Return [X, Y] of the center of cell containing provided text 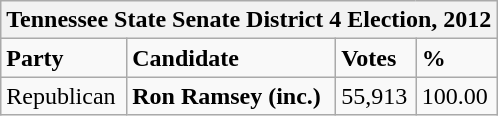
% [456, 58]
Ron Ramsey (inc.) [232, 96]
100.00 [456, 96]
Republican [64, 96]
Votes [376, 58]
Party [64, 58]
Tennessee State Senate District 4 Election, 2012 [249, 20]
55,913 [376, 96]
Candidate [232, 58]
